Detect which cell encompasses the target text, then output its [X, Y] center coordinate. 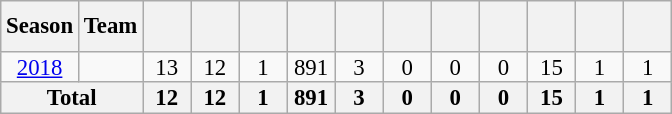
2018 [40, 66]
Team [110, 26]
Season [40, 26]
Total [72, 98]
13 [167, 66]
